Output the (X, Y) coordinate of the center of the cell containing the given text.  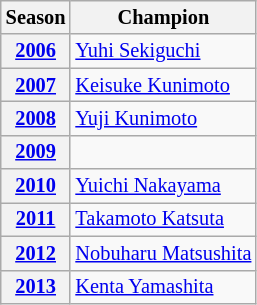
Season (36, 17)
Nobuharu Matsushita (163, 253)
Takamoto Katsuta (163, 219)
2011 (36, 219)
2007 (36, 85)
2008 (36, 118)
Kenta Yamashita (163, 287)
Champion (163, 17)
2010 (36, 186)
Keisuke Kunimoto (163, 85)
Yuji Kunimoto (163, 118)
2012 (36, 253)
2009 (36, 152)
2013 (36, 287)
Yuhi Sekiguchi (163, 51)
2006 (36, 51)
Yuichi Nakayama (163, 186)
